Detect which cell encompasses the target text, then output its (x, y) center coordinate. 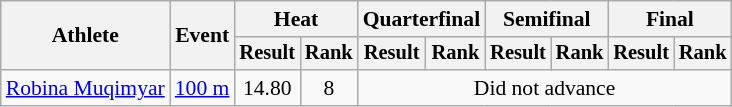
Heat (296, 19)
100 m (202, 88)
Athlete (86, 36)
Did not advance (545, 88)
Semifinal (546, 19)
14.80 (267, 88)
Final (670, 19)
8 (329, 88)
Robina Muqimyar (86, 88)
Event (202, 36)
Quarterfinal (422, 19)
